For the text-containing cell, return its midpoint in [x, y] coordinate format. 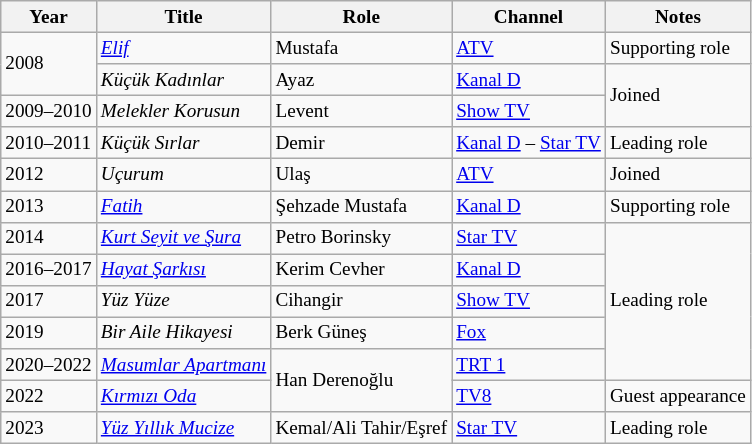
2008 [49, 64]
Fox [529, 333]
Title [184, 17]
Melekler Korusun [184, 111]
2022 [49, 396]
Channel [529, 17]
Notes [678, 17]
Cihangir [362, 301]
Kanal D – Star TV [529, 143]
Şehzade Mustafa [362, 206]
2009–2010 [49, 111]
TRT 1 [529, 365]
Demir [362, 143]
Levent [362, 111]
Kerim Cevher [362, 270]
Küçük Sırlar [184, 143]
Hayat Şarkısı [184, 270]
Uçurum [184, 175]
Guest appearance [678, 396]
Berk Güneş [362, 333]
Kemal/Ali Tahir/Eşref [362, 428]
Kırmızı Oda [184, 396]
Mustafa [362, 48]
Yüz Yüze [184, 301]
2012 [49, 175]
Küçük Kadınlar [184, 80]
2020–2022 [49, 365]
Ayaz [362, 80]
2019 [49, 333]
2017 [49, 301]
Petro Borinsky [362, 238]
Bir Aile Hikayesi [184, 333]
2016–2017 [49, 270]
Fatih [184, 206]
2010–2011 [49, 143]
Elif [184, 48]
Role [362, 17]
Year [49, 17]
Masumlar Apartmanı [184, 365]
Ulaş [362, 175]
2014 [49, 238]
Kurt Seyit ve Şura [184, 238]
Han Derenoğlu [362, 380]
TV8 [529, 396]
Yüz Yıllık Mucize [184, 428]
2013 [49, 206]
2023 [49, 428]
